Return [X, Y] of the center of cell containing provided text 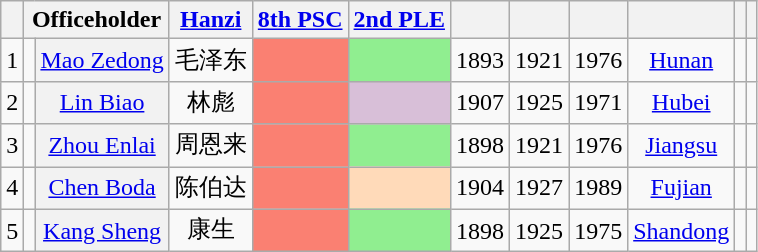
1989 [598, 188]
Hubei [682, 102]
Zhou Enlai [102, 146]
1975 [598, 230]
毛泽东 [210, 60]
Hunan [682, 60]
2 [12, 102]
3 [12, 146]
2nd PLE [399, 20]
1971 [598, 102]
陈伯达 [210, 188]
1927 [540, 188]
Hanzi [210, 20]
1 [12, 60]
周恩来 [210, 146]
Chen Boda [102, 188]
1907 [480, 102]
4 [12, 188]
5 [12, 230]
Officeholder [96, 20]
林彪 [210, 102]
Kang Sheng [102, 230]
1893 [480, 60]
Shandong [682, 230]
康生 [210, 230]
Lin Biao [102, 102]
Fujian [682, 188]
1904 [480, 188]
8th PSC [300, 20]
Mao Zedong [102, 60]
Jiangsu [682, 146]
